Find where the given text appears and provide that cell's center as [x, y] coordinate. 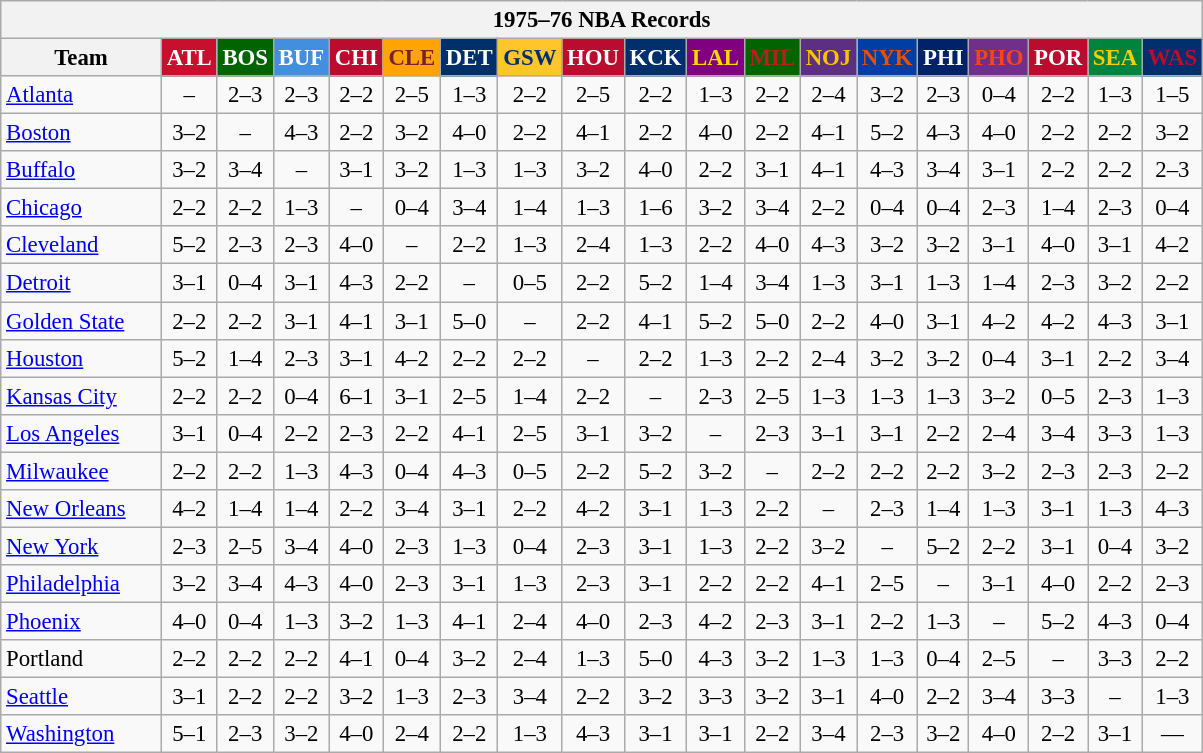
Philadelphia [82, 584]
Team [82, 58]
BOS [245, 58]
PHO [999, 58]
NYK [888, 58]
LAL [716, 58]
CHI [356, 58]
Milwaukee [82, 471]
Phoenix [82, 621]
PHI [944, 58]
HOU [594, 58]
Houston [82, 358]
1–6 [656, 208]
Portland [82, 659]
6–1 [356, 396]
5–1 [189, 734]
GSW [530, 58]
Los Angeles [82, 433]
Boston [82, 133]
Seattle [82, 697]
Golden State [82, 321]
Washington [82, 734]
CLE [412, 58]
— [1172, 734]
DET [470, 58]
New York [82, 546]
Buffalo [82, 170]
Atlanta [82, 95]
Detroit [82, 283]
SEA [1116, 58]
BUF [301, 58]
New Orleans [82, 509]
WAS [1172, 58]
Chicago [82, 208]
POR [1058, 58]
MIL [772, 58]
Kansas City [82, 396]
ATL [189, 58]
1975–76 NBA Records [602, 20]
NOJ [828, 58]
1–5 [1172, 95]
Cleveland [82, 245]
KCK [656, 58]
